Output the [X, Y] coordinate of the center of the cell containing the given text.  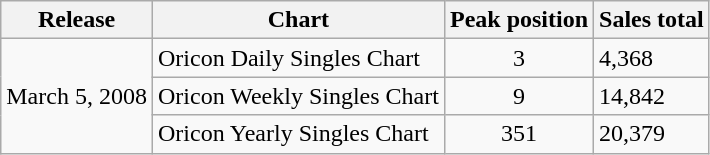
20,379 [652, 134]
Release [77, 20]
Oricon Daily Singles Chart [298, 58]
Sales total [652, 20]
4,368 [652, 58]
9 [518, 96]
Oricon Weekly Singles Chart [298, 96]
351 [518, 134]
March 5, 2008 [77, 96]
14,842 [652, 96]
Peak position [518, 20]
3 [518, 58]
Chart [298, 20]
Oricon Yearly Singles Chart [298, 134]
